Locate the cell with the specified text and output its (X, Y) center coordinate. 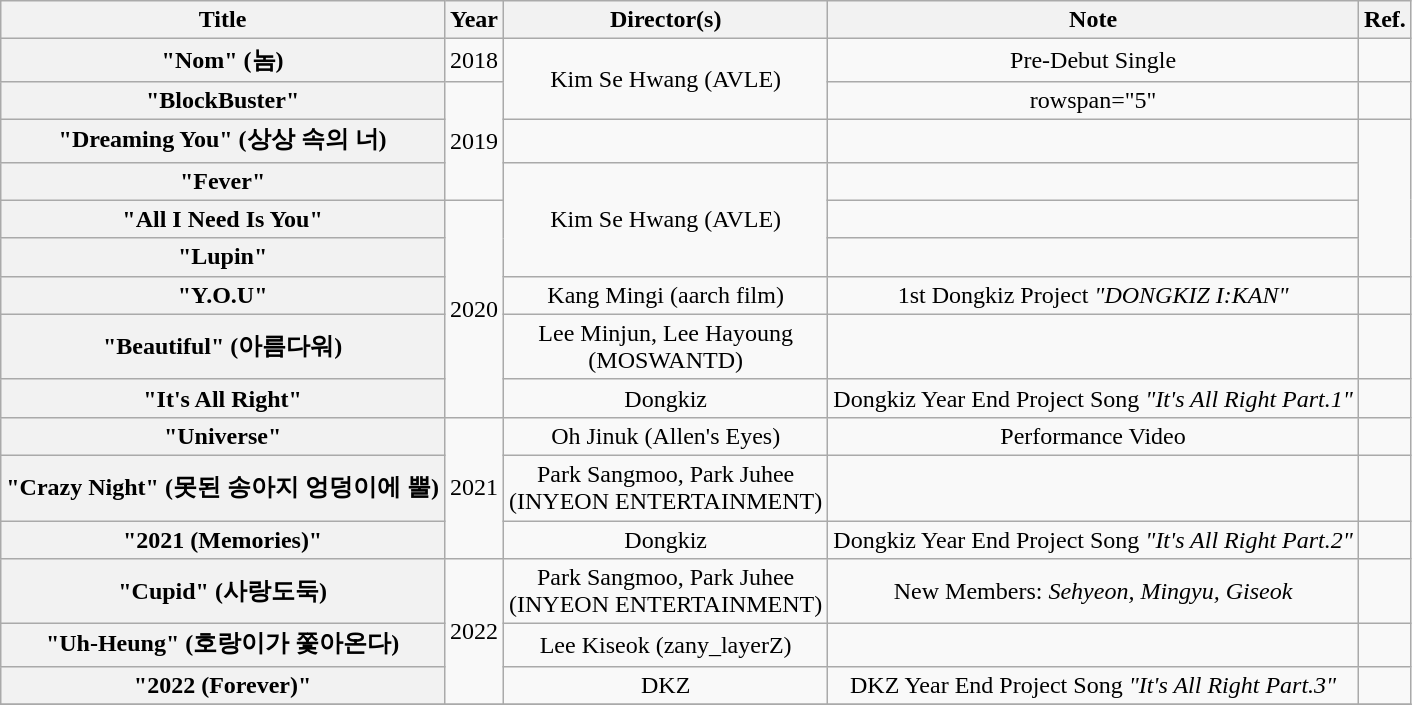
"Uh-Heung" (호랑이가 쫓아온다) (223, 646)
Dongkiz Year End Project Song "It's All Right Part.2" (1094, 539)
"Beautiful" (아름다워) (223, 346)
1st Dongkiz Project "DONGKIZ I:KAN" (1094, 295)
Title (223, 20)
2022 (474, 632)
"It's All Right" (223, 398)
"2022 (Forever)" (223, 685)
"Crazy Night" (못된 송아지 엉덩이에 뿔) (223, 488)
"Dreaming You" (상상 속의 너) (223, 140)
2020 (474, 308)
2019 (474, 140)
Director(s) (665, 20)
Oh Jinuk (Allen's Eyes) (665, 436)
Year (474, 20)
"All I Need Is You" (223, 219)
"Nom" (놈) (223, 60)
Note (1094, 20)
Performance Video (1094, 436)
"Universe" (223, 436)
New Members: Sehyeon, Mingyu, Giseok (1094, 592)
DKZ (665, 685)
"Y.O.U" (223, 295)
"BlockBuster" (223, 100)
2018 (474, 60)
DKZ Year End Project Song "It's All Right Part.3" (1094, 685)
Pre-Debut Single (1094, 60)
Ref. (1384, 20)
"Lupin" (223, 257)
Lee Kiseok (zany_layerZ) (665, 646)
2021 (474, 488)
"2021 (Memories)" (223, 539)
rowspan="5" (1094, 100)
"Cupid" (사랑도둑) (223, 592)
Kang Mingi (aarch film) (665, 295)
Lee Minjun, Lee Hayoung(MOSWANTD) (665, 346)
Dongkiz Year End Project Song "It's All Right Part.1" (1094, 398)
"Fever" (223, 181)
